Identify which cell holds the provided text, then report its [X, Y] central coordinate. 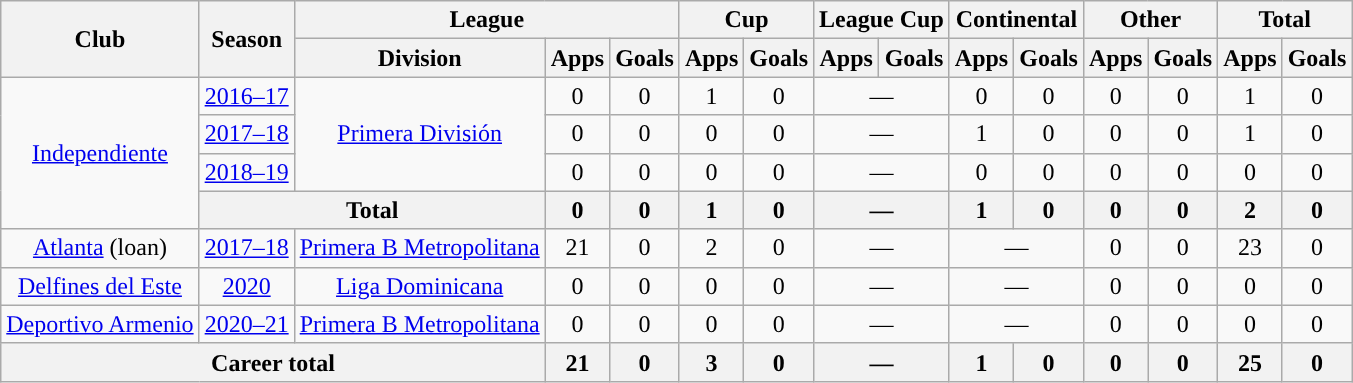
2020–21 [246, 324]
Primera División [420, 134]
Career total [273, 362]
Other [1150, 20]
Continental [1016, 20]
Cup [746, 20]
25 [1250, 362]
3 [711, 362]
2018–19 [246, 172]
Club [100, 39]
2016–17 [246, 96]
League Cup [882, 20]
League [486, 20]
Season [246, 39]
Atlanta (loan) [100, 248]
Liga Dominicana [420, 286]
Deportivo Armenio [100, 324]
Division [420, 58]
Delfines del Este [100, 286]
2020 [246, 286]
23 [1250, 248]
Independiente [100, 153]
